Search for the cell housing the specified text and yield its [X, Y] center coordinate. 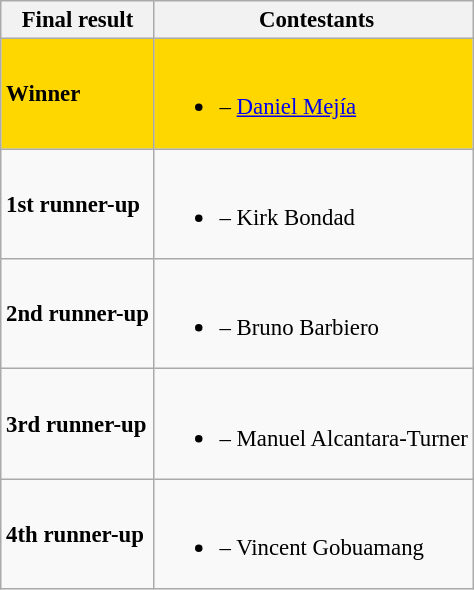
– Daniel Mejía [314, 94]
Winner [78, 94]
4th runner-up [78, 534]
Contestants [314, 20]
– Kirk Bondad [314, 204]
2nd runner-up [78, 314]
– Vincent Gobuamang [314, 534]
1st runner-up [78, 204]
– Bruno Barbiero [314, 314]
– Manuel Alcantara-Turner [314, 424]
Final result [78, 20]
3rd runner-up [78, 424]
